Detect which cell encompasses the target text, then output its [X, Y] center coordinate. 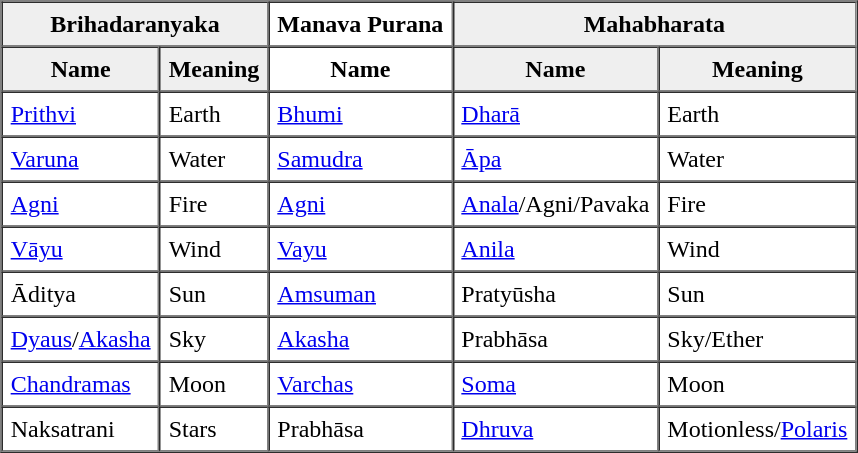
Pratyūsha [555, 294]
Amsuman [360, 294]
Vāyu [81, 248]
Dharā [555, 114]
Brihadaranyaka [136, 24]
Soma [555, 384]
Āditya [81, 294]
Akasha [360, 338]
Chandramas [81, 384]
Vayu [360, 248]
Bhumi [360, 114]
Dyaus/Akasha [81, 338]
Anila [555, 248]
Sky [214, 338]
Samudra [360, 158]
Stars [214, 428]
Dhruva [555, 428]
Motionless/Polaris [757, 428]
Varuna [81, 158]
Naksatrani [81, 428]
Sky/Ether [757, 338]
Prithvi [81, 114]
Varchas [360, 384]
Anala/Agni/Pavaka [555, 204]
Manava Purana [360, 24]
Āpa [555, 158]
Mahabharata [654, 24]
